For the text-containing cell, return its midpoint in (x, y) coordinate format. 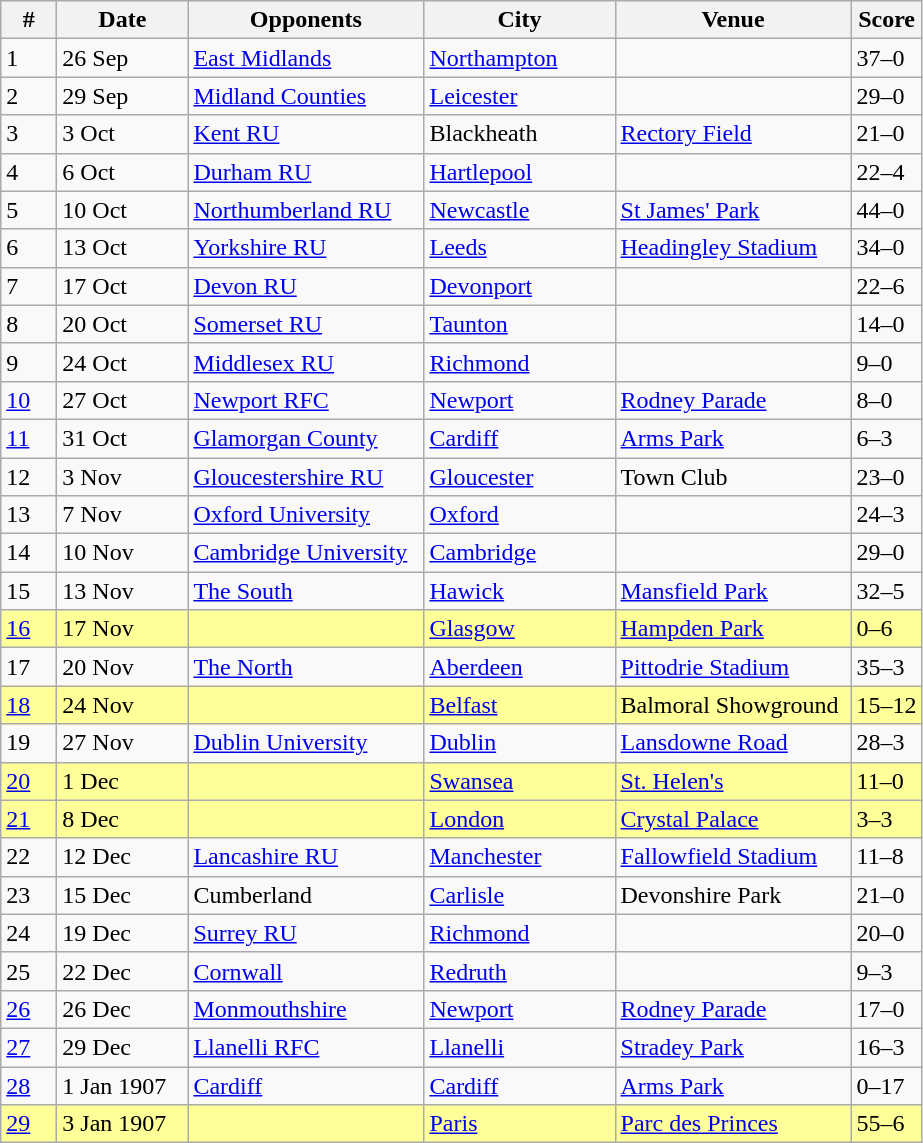
15 Dec (122, 895)
The South (306, 591)
Devonport (520, 286)
11 (29, 438)
7 Nov (122, 515)
Durham RU (306, 172)
17 Oct (122, 286)
Northampton (520, 58)
26 Dec (122, 1009)
12 (29, 477)
Cambridge University (306, 553)
5 (29, 210)
Hampden Park (733, 629)
Surrey RU (306, 933)
St. Helen's (733, 781)
Middlesex RU (306, 362)
Rectory Field (733, 134)
Redruth (520, 971)
15 (29, 591)
Devon RU (306, 286)
3 (29, 134)
8 Dec (122, 819)
28–3 (886, 743)
9–3 (886, 971)
18 (29, 705)
Yorkshire RU (306, 248)
Taunton (520, 324)
Devonshire Park (733, 895)
Hartlepool (520, 172)
Hawick (520, 591)
0–6 (886, 629)
14 (29, 553)
Date (122, 20)
Balmoral Showground (733, 705)
9 (29, 362)
23 (29, 895)
29 Dec (122, 1047)
8–0 (886, 400)
20–0 (886, 933)
Parc des Princes (733, 1124)
Gloucester (520, 477)
Paris (520, 1124)
16 (29, 629)
23–0 (886, 477)
Pittodrie Stadium (733, 667)
1 (29, 58)
6 (29, 248)
55–6 (886, 1124)
4 (29, 172)
Glamorgan County (306, 438)
2 (29, 96)
Glasgow (520, 629)
22 (29, 857)
19 Dec (122, 933)
Cambridge (520, 553)
17 (29, 667)
East Midlands (306, 58)
8 (29, 324)
15–12 (886, 705)
10 (29, 400)
St James' Park (733, 210)
Opponents (306, 20)
44–0 (886, 210)
22–4 (886, 172)
35–3 (886, 667)
32–5 (886, 591)
11–0 (886, 781)
Lansdowne Road (733, 743)
6 Oct (122, 172)
3 Jan 1907 (122, 1124)
Kent RU (306, 134)
Leeds (520, 248)
Llanelli RFC (306, 1047)
24 Nov (122, 705)
Swansea (520, 781)
3 Oct (122, 134)
3 Nov (122, 477)
Mansfield Park (733, 591)
City (520, 20)
31 Oct (122, 438)
Aberdeen (520, 667)
Newport RFC (306, 400)
13 Oct (122, 248)
Dublin University (306, 743)
27 (29, 1047)
14–0 (886, 324)
Venue (733, 20)
10 Oct (122, 210)
# (29, 20)
Town Club (733, 477)
Newcastle (520, 210)
21 (29, 819)
Llanelli (520, 1047)
Crystal Palace (733, 819)
17–0 (886, 1009)
Cumberland (306, 895)
20 Nov (122, 667)
25 (29, 971)
24 (29, 933)
Stradey Park (733, 1047)
16–3 (886, 1047)
34–0 (886, 248)
Midland Counties (306, 96)
Score (886, 20)
Manchester (520, 857)
20 Oct (122, 324)
6–3 (886, 438)
Monmouthshire (306, 1009)
Blackheath (520, 134)
London (520, 819)
37–0 (886, 58)
13 (29, 515)
Headingley Stadium (733, 248)
24 Oct (122, 362)
10 Nov (122, 553)
Leicester (520, 96)
12 Dec (122, 857)
11–8 (886, 857)
29 Sep (122, 96)
Lancashire RU (306, 857)
17 Nov (122, 629)
1 Dec (122, 781)
28 (29, 1085)
22 Dec (122, 971)
Cornwall (306, 971)
Carlisle (520, 895)
20 (29, 781)
13 Nov (122, 591)
29 (29, 1124)
26 (29, 1009)
Belfast (520, 705)
0–17 (886, 1085)
Somerset RU (306, 324)
9–0 (886, 362)
1 Jan 1907 (122, 1085)
22–6 (886, 286)
Gloucestershire RU (306, 477)
Dublin (520, 743)
Northumberland RU (306, 210)
Oxford (520, 515)
27 Nov (122, 743)
Oxford University (306, 515)
24–3 (886, 515)
Fallowfield Stadium (733, 857)
27 Oct (122, 400)
26 Sep (122, 58)
7 (29, 286)
19 (29, 743)
3–3 (886, 819)
The North (306, 667)
